Pinpoint the cell where the given text exists, returning its [X, Y] midpoint coordinate. 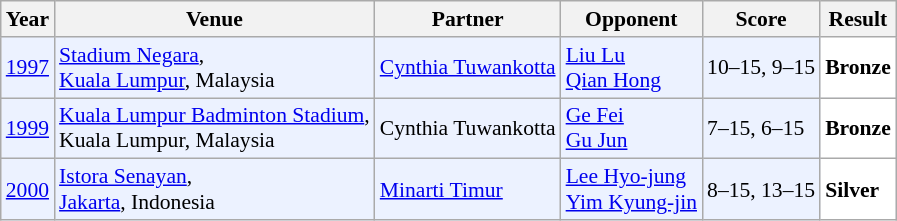
Minarti Timur [468, 190]
Kuala Lumpur Badminton Stadium,Kuala Lumpur, Malaysia [214, 128]
Opponent [632, 19]
10–15, 9–15 [761, 68]
7–15, 6–15 [761, 128]
Liu Lu Qian Hong [632, 68]
Silver [858, 190]
Istora Senayan,Jakarta, Indonesia [214, 190]
1999 [28, 128]
Result [858, 19]
Lee Hyo-jung Yim Kyung-jin [632, 190]
Score [761, 19]
2000 [28, 190]
1997 [28, 68]
Ge Fei Gu Jun [632, 128]
Venue [214, 19]
Year [28, 19]
Partner [468, 19]
Stadium Negara,Kuala Lumpur, Malaysia [214, 68]
8–15, 13–15 [761, 190]
